Capture the cell that displays the provided text and extract its [X, Y] central coordinate. 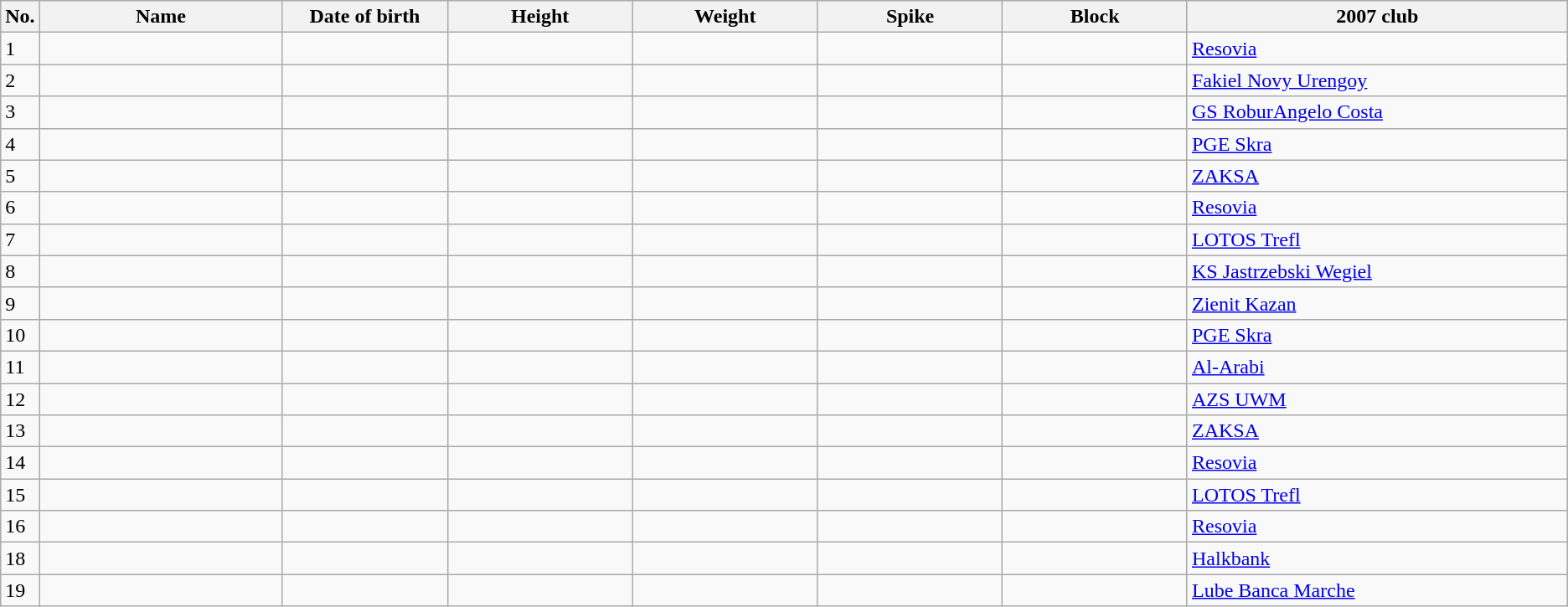
3 [20, 112]
11 [20, 367]
13 [20, 431]
9 [20, 303]
7 [20, 239]
KS Jastrzebski Wegiel [1377, 271]
Height [539, 17]
No. [20, 17]
14 [20, 463]
8 [20, 271]
15 [20, 495]
Fakiel Novy Urengoy [1377, 80]
2007 club [1377, 17]
Weight [725, 17]
AZS UWM [1377, 399]
18 [20, 558]
Spike [910, 17]
Zienit Kazan [1377, 303]
12 [20, 399]
5 [20, 176]
1 [20, 49]
Halkbank [1377, 558]
Name [161, 17]
10 [20, 335]
6 [20, 208]
Block [1096, 17]
Lube Banca Marche [1377, 590]
GS RoburAngelo Costa [1377, 112]
16 [20, 527]
Date of birth [365, 17]
Al-Arabi [1377, 367]
4 [20, 144]
19 [20, 590]
2 [20, 80]
